Locate the cell with the specified text and output its [x, y] center coordinate. 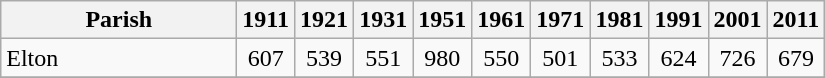
550 [502, 58]
1951 [442, 20]
1911 [266, 20]
Parish [119, 20]
501 [560, 58]
551 [384, 58]
Elton [119, 58]
679 [796, 58]
533 [620, 58]
980 [442, 58]
726 [738, 58]
1931 [384, 20]
2011 [796, 20]
2001 [738, 20]
1991 [678, 20]
1971 [560, 20]
1921 [324, 20]
624 [678, 58]
539 [324, 58]
607 [266, 58]
1981 [620, 20]
1961 [502, 20]
